Return the (x, y) coordinate for the center point of the cell that contains the specified text.  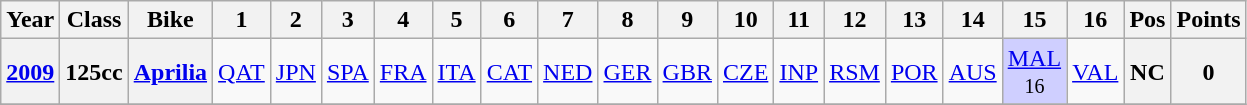
RSM (855, 72)
ITA (456, 72)
5 (456, 20)
QAT (242, 72)
12 (855, 20)
AUS (972, 72)
8 (628, 20)
6 (509, 20)
Bike (170, 20)
VAL (1096, 72)
FRA (403, 72)
CAT (509, 72)
INP (799, 72)
GBR (687, 72)
SPA (348, 72)
NED (568, 72)
CZE (745, 72)
15 (1034, 20)
13 (914, 20)
125cc (94, 72)
16 (1096, 20)
14 (972, 20)
9 (687, 20)
2 (296, 20)
Aprilia (170, 72)
Class (94, 20)
4 (403, 20)
10 (745, 20)
NC (1148, 72)
2009 (30, 72)
7 (568, 20)
Pos (1148, 20)
3 (348, 20)
GER (628, 72)
1 (242, 20)
JPN (296, 72)
POR (914, 72)
Year (30, 20)
Points (1208, 20)
11 (799, 20)
0 (1208, 72)
MAL16 (1034, 72)
